Find where the given text appears and provide that cell's center as [x, y] coordinate. 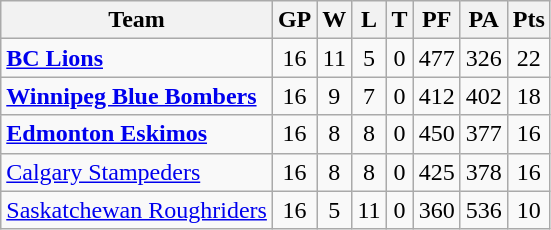
360 [436, 210]
425 [436, 172]
7 [369, 96]
377 [484, 134]
326 [484, 58]
Edmonton Eskimos [137, 134]
Pts [528, 20]
T [400, 20]
BC Lions [137, 58]
477 [436, 58]
L [369, 20]
412 [436, 96]
402 [484, 96]
22 [528, 58]
9 [334, 96]
Winnipeg Blue Bombers [137, 96]
450 [436, 134]
PF [436, 20]
18 [528, 96]
Team [137, 20]
W [334, 20]
Calgary Stampeders [137, 172]
PA [484, 20]
10 [528, 210]
Saskatchewan Roughriders [137, 210]
536 [484, 210]
GP [294, 20]
378 [484, 172]
